Extract the [X, Y] coordinate from the center of the cell holding the provided text.  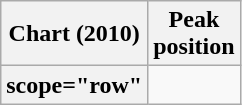
Peakposition [194, 34]
scope="row" [74, 85]
Chart (2010) [74, 34]
